From the cell containing the given text, extract its center point as (X, Y) coordinate. 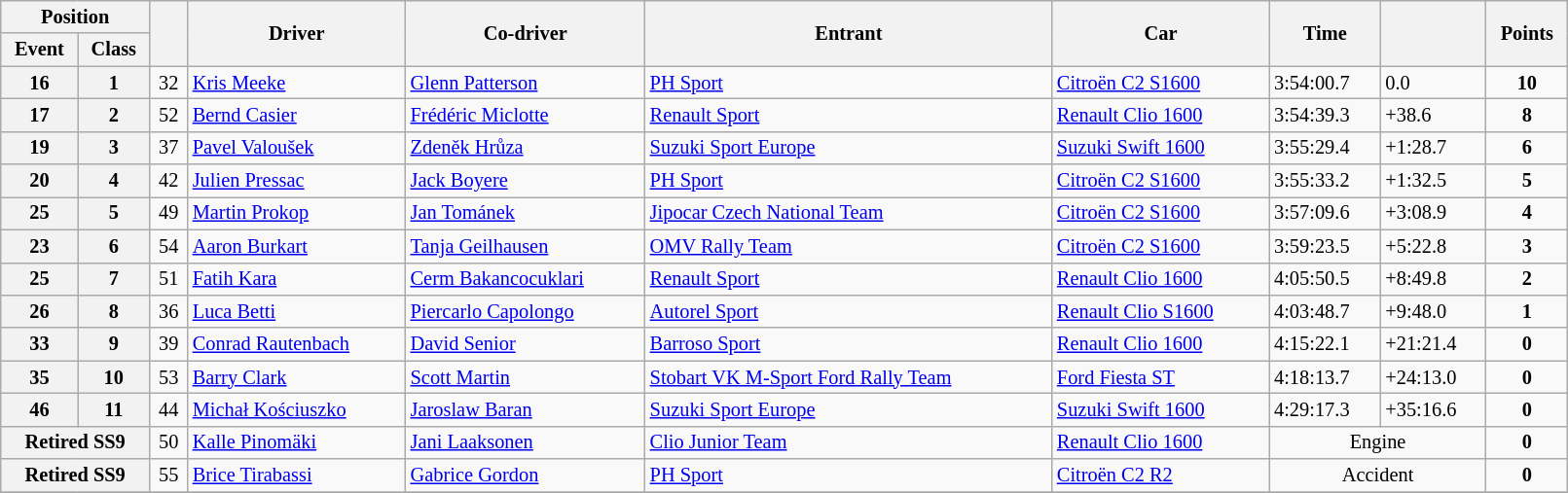
26 (39, 311)
Jan Tománek (526, 213)
23 (39, 246)
44 (169, 409)
Ford Fiesta ST (1160, 377)
Barry Clark (297, 377)
37 (169, 148)
Conrad Rautenbach (297, 344)
Aaron Burkart (297, 246)
Martin Prokop (297, 213)
Tanja Geilhausen (526, 246)
3:54:00.7 (1325, 83)
OMV Rally Team (849, 246)
Gabrice Gordon (526, 475)
46 (39, 409)
7 (113, 279)
Bernd Casier (297, 115)
3:54:39.3 (1325, 115)
Pavel Valoušek (297, 148)
Scott Martin (526, 377)
Time (1325, 33)
Clio Junior Team (849, 442)
Position (76, 17)
54 (169, 246)
Renault Clio S1600 (1160, 311)
+1:32.5 (1433, 181)
3:57:09.6 (1325, 213)
36 (169, 311)
+1:28.7 (1433, 148)
Cerm Bakancocuklari (526, 279)
Jani Laaksonen (526, 442)
Barroso Sport (849, 344)
Michał Kościuszko (297, 409)
Entrant (849, 33)
11 (113, 409)
+9:48.0 (1433, 311)
Autorel Sport (849, 311)
Jaroslaw Baran (526, 409)
Jipocar Czech National Team (849, 213)
53 (169, 377)
+24:13.0 (1433, 377)
Julien Pressac (297, 181)
19 (39, 148)
52 (169, 115)
Car (1160, 33)
Kalle Pinomäki (297, 442)
+8:49.8 (1433, 279)
50 (169, 442)
David Senior (526, 344)
Piercarlo Capolongo (526, 311)
Stobart VK M-Sport Ford Rally Team (849, 377)
3:55:33.2 (1325, 181)
55 (169, 475)
3:59:23.5 (1325, 246)
Frédéric Miclotte (526, 115)
Jack Boyere (526, 181)
51 (169, 279)
Co-driver (526, 33)
Citroën C2 R2 (1160, 475)
Glenn Patterson (526, 83)
35 (39, 377)
4:15:22.1 (1325, 344)
+5:22.8 (1433, 246)
4:29:17.3 (1325, 409)
20 (39, 181)
Class (113, 50)
3:55:29.4 (1325, 148)
16 (39, 83)
+3:08.9 (1433, 213)
Driver (297, 33)
Points (1527, 33)
Kris Meeke (297, 83)
42 (169, 181)
0.0 (1433, 83)
33 (39, 344)
32 (169, 83)
Accident (1378, 475)
49 (169, 213)
4:18:13.7 (1325, 377)
Fatih Kara (297, 279)
Brice Tirabassi (297, 475)
Event (39, 50)
Zdeněk Hrůza (526, 148)
+35:16.6 (1433, 409)
+21:21.4 (1433, 344)
Luca Betti (297, 311)
+38.6 (1433, 115)
39 (169, 344)
4:05:50.5 (1325, 279)
Engine (1378, 442)
9 (113, 344)
4:03:48.7 (1325, 311)
17 (39, 115)
